Extract the [x, y] coordinate from the center of the cell holding the provided text.  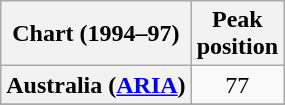
77 [237, 85]
Australia (ARIA) [96, 85]
Chart (1994–97) [96, 34]
Peakposition [237, 34]
